Find where the given text appears and provide that cell's center as (x, y) coordinate. 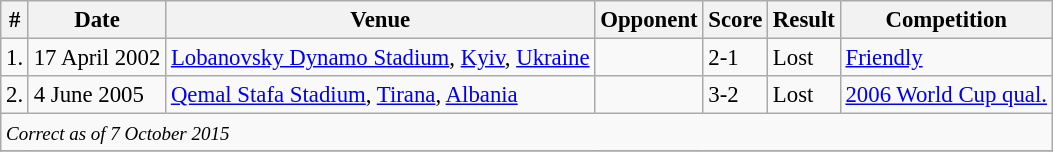
1. (15, 58)
Date (96, 20)
Competition (946, 20)
2006 World Cup qual. (946, 95)
Friendly (946, 58)
17 April 2002 (96, 58)
2. (15, 95)
Score (736, 20)
Opponent (649, 20)
2-1 (736, 58)
Lobanovsky Dynamo Stadium, Kyiv, Ukraine (380, 58)
Correct as of 7 October 2015 (527, 133)
Venue (380, 20)
3-2 (736, 95)
4 June 2005 (96, 95)
Qemal Stafa Stadium, Tirana, Albania (380, 95)
# (15, 20)
Result (804, 20)
